Find where the given text appears and provide that cell's center as [x, y] coordinate. 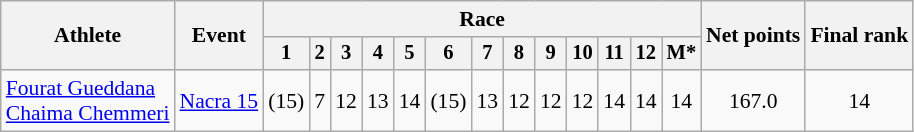
Athlete [88, 36]
8 [519, 54]
Final rank [859, 36]
11 [614, 54]
Nacra 15 [220, 100]
1 [286, 54]
Fourat GueddanaChaima Chemmeri [88, 100]
Net points [753, 36]
4 [378, 54]
10 [583, 54]
Event [220, 36]
167.0 [753, 100]
6 [448, 54]
M* [682, 54]
Race [482, 19]
3 [346, 54]
2 [320, 54]
9 [551, 54]
5 [410, 54]
